Search for the cell housing the specified text and yield its (X, Y) center coordinate. 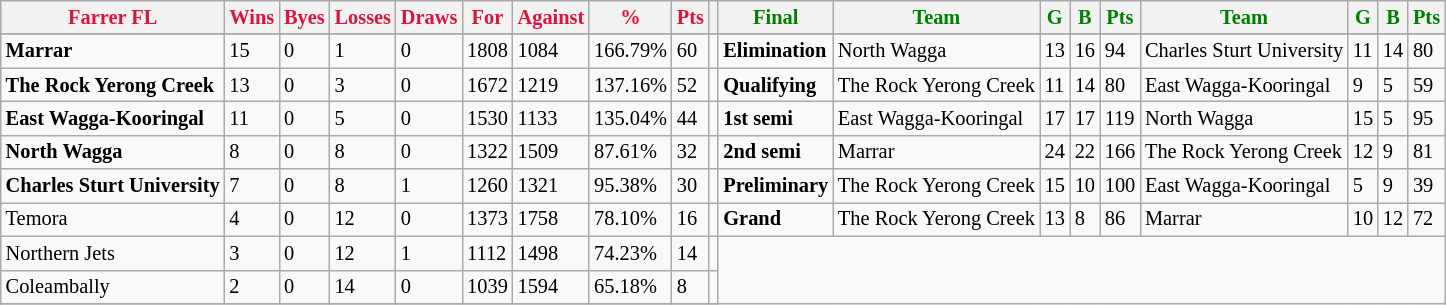
7 (252, 186)
1219 (552, 85)
1530 (487, 118)
94 (1120, 51)
2nd semi (776, 152)
135.04% (630, 118)
39 (1426, 186)
59 (1426, 85)
1672 (487, 85)
137.16% (630, 85)
166.79% (630, 51)
72 (1426, 219)
32 (690, 152)
Coleambally (113, 287)
30 (690, 186)
Byes (304, 17)
78.10% (630, 219)
2 (252, 287)
119 (1120, 118)
Temora (113, 219)
1808 (487, 51)
1594 (552, 287)
1112 (487, 253)
Elimination (776, 51)
Losses (363, 17)
1758 (552, 219)
1509 (552, 152)
Preliminary (776, 186)
Final (776, 17)
1498 (552, 253)
74.23% (630, 253)
87.61% (630, 152)
22 (1085, 152)
81 (1426, 152)
Draws (429, 17)
1st semi (776, 118)
Wins (252, 17)
52 (690, 85)
44 (690, 118)
Northern Jets (113, 253)
86 (1120, 219)
For (487, 17)
Grand (776, 219)
166 (1120, 152)
24 (1055, 152)
1321 (552, 186)
95.38% (630, 186)
1322 (487, 152)
% (630, 17)
Farrer FL (113, 17)
60 (690, 51)
1084 (552, 51)
1039 (487, 287)
65.18% (630, 287)
4 (252, 219)
1133 (552, 118)
1260 (487, 186)
100 (1120, 186)
Qualifying (776, 85)
Against (552, 17)
95 (1426, 118)
1373 (487, 219)
